Provide the [X, Y] coordinate of the cell's center where the given text is located.  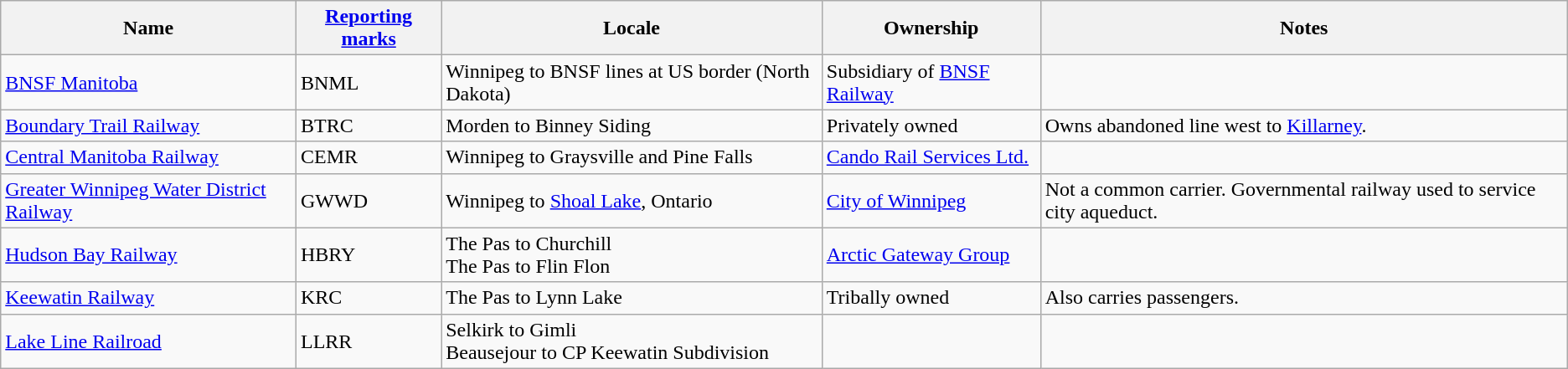
Greater Winnipeg Water District Railway [149, 201]
Arctic Gateway Group [931, 254]
Tribally owned [931, 298]
BNSF Manitoba [149, 82]
Cando Rail Services Ltd. [931, 157]
GWWD [369, 201]
Ownership [931, 28]
Also carries passengers. [1303, 298]
Winnipeg to BNSF lines at US border (North Dakota) [632, 82]
Notes [1303, 28]
Hudson Bay Railway [149, 254]
Lake Line Railroad [149, 341]
HBRY [369, 254]
BNML [369, 82]
Winnipeg to Shoal Lake, Ontario [632, 201]
Privately owned [931, 126]
Selkirk to GimliBeausejour to CP Keewatin Subdivision [632, 341]
The Pas to Lynn Lake [632, 298]
CEMR [369, 157]
City of Winnipeg [931, 201]
LLRR [369, 341]
Locale [632, 28]
Keewatin Railway [149, 298]
Owns abandoned line west to Killarney. [1303, 126]
The Pas to ChurchillThe Pas to Flin Flon [632, 254]
KRC [369, 298]
BTRC [369, 126]
Winnipeg to Graysville and Pine Falls [632, 157]
Not a common carrier. Governmental railway used to service city aqueduct. [1303, 201]
Central Manitoba Railway [149, 157]
Morden to Binney Siding [632, 126]
Reporting marks [369, 28]
Subsidiary of BNSF Railway [931, 82]
Name [149, 28]
Boundary Trail Railway [149, 126]
